Return the [X, Y] coordinate for the center point of the cell that contains the specified text.  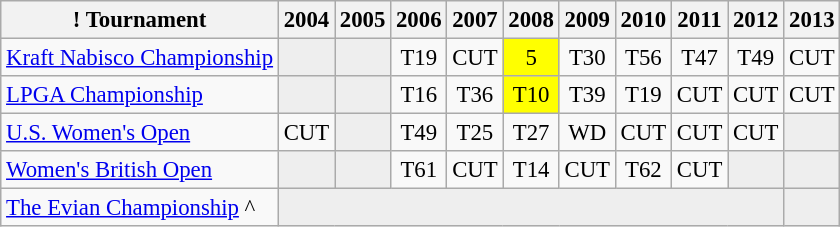
WD [587, 133]
Kraft Nabisco Championship [140, 58]
2011 [699, 20]
2008 [531, 20]
U.S. Women's Open [140, 133]
2006 [419, 20]
Women's British Open [140, 170]
T62 [643, 170]
2012 [756, 20]
LPGA Championship [140, 95]
2007 [475, 20]
2005 [363, 20]
T16 [419, 95]
T61 [419, 170]
T39 [587, 95]
T10 [531, 95]
2010 [643, 20]
2009 [587, 20]
2013 [812, 20]
! Tournament [140, 20]
T56 [643, 58]
5 [531, 58]
T27 [531, 133]
T47 [699, 58]
T25 [475, 133]
The Evian Championship ^ [140, 208]
2004 [306, 20]
T36 [475, 95]
T14 [531, 170]
T30 [587, 58]
